Detect which cell encompasses the target text, then output its (X, Y) center coordinate. 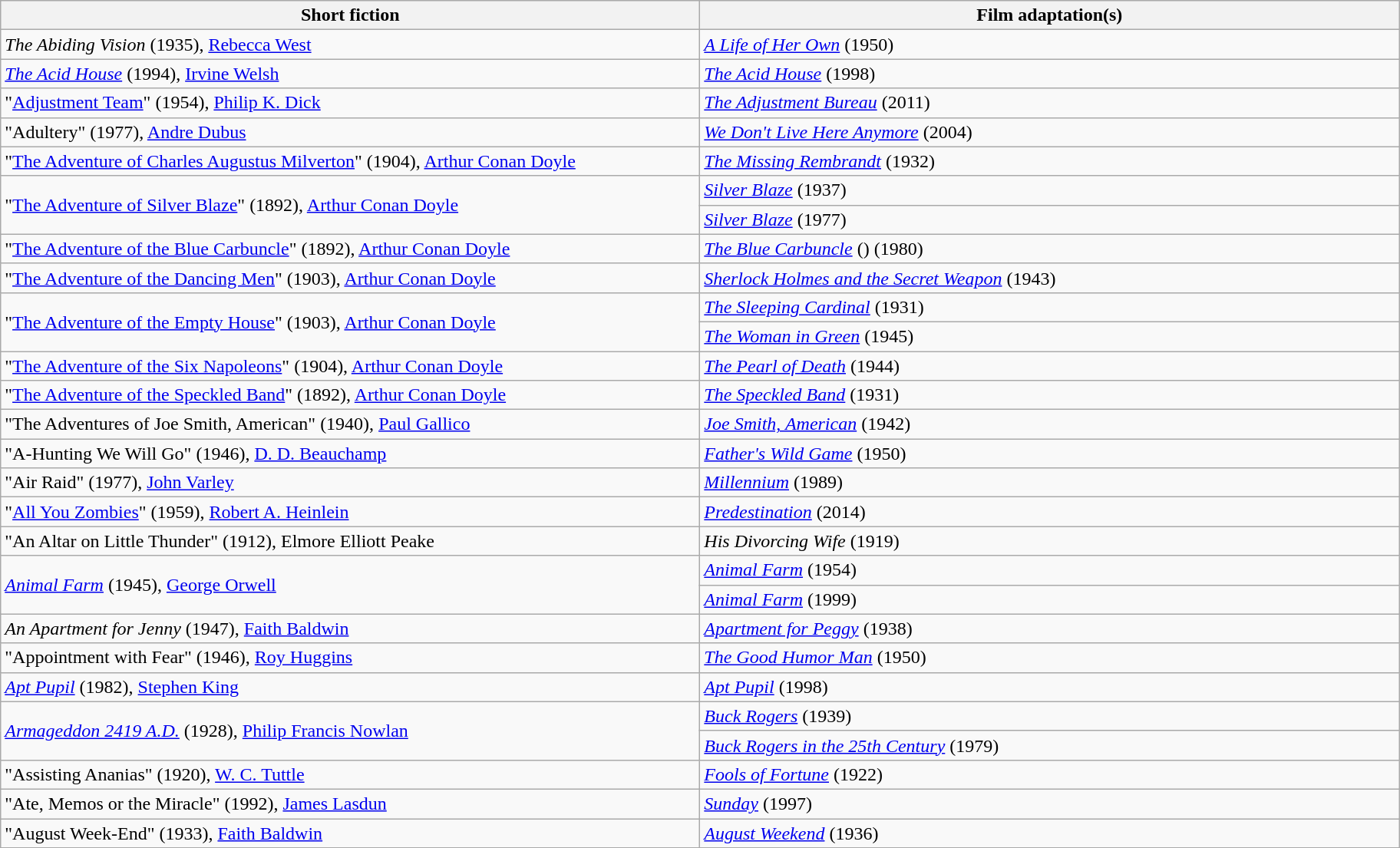
"Ate, Memos or the Miracle" (1992), James Lasdun (350, 803)
The Sleeping Cardinal (1931) (1050, 307)
Father's Wild Game (1950) (1050, 454)
"Adultery" (1977), Andre Dubus (350, 132)
The Pearl of Death (1944) (1050, 366)
The Missing Rembrandt (1932) (1050, 161)
Animal Farm (1945), George Orwell (350, 585)
"All You Zombies" (1959), Robert A. Heinlein (350, 512)
Apt Pupil (1998) (1050, 687)
"Adjustment Team" (1954), Philip K. Dick (350, 103)
"An Altar on Little Thunder" (1912), Elmore Elliott Peake (350, 541)
Buck Rogers (1939) (1050, 716)
"The Adventure of the Six Napoleons" (1904), Arthur Conan Doyle (350, 366)
"The Adventure of Silver Blaze" (1892), Arthur Conan Doyle (350, 205)
Predestination (2014) (1050, 512)
Sherlock Holmes and the Secret Weapon (1943) (1050, 278)
Fools of Fortune (1922) (1050, 774)
The Acid House (1998) (1050, 74)
"August Week-End" (1933), Faith Baldwin (350, 833)
Sunday (1997) (1050, 803)
Millennium (1989) (1050, 483)
The Woman in Green (1945) (1050, 336)
We Don't Live Here Anymore (2004) (1050, 132)
Apt Pupil (1982), Stephen King (350, 687)
"Appointment with Fear" (1946), Roy Huggins (350, 658)
The Speckled Band (1931) (1050, 395)
Silver Blaze (1937) (1050, 190)
Armageddon 2419 A.D. (1928), Philip Francis Nowlan (350, 731)
The Acid House (1994), Irvine Welsh (350, 74)
Joe Smith, American (1942) (1050, 424)
"The Adventure of the Blue Carbuncle" (1892), Arthur Conan Doyle (350, 249)
August Weekend (1936) (1050, 833)
The Abiding Vision (1935), Rebecca West (350, 45)
Apartment for Peggy (1938) (1050, 629)
"The Adventure of the Speckled Band" (1892), Arthur Conan Doyle (350, 395)
Film adaptation(s) (1050, 15)
"The Adventure of Charles Augustus Milverton" (1904), Arthur Conan Doyle (350, 161)
Animal Farm (1954) (1050, 570)
Short fiction (350, 15)
"The Adventure of the Dancing Men" (1903), Arthur Conan Doyle (350, 278)
Buck Rogers in the 25th Century (1979) (1050, 745)
"Air Raid" (1977), John Varley (350, 483)
"A-Hunting We Will Go" (1946), D. D. Beauchamp (350, 454)
A Life of Her Own (1950) (1050, 45)
The Good Humor Man (1950) (1050, 658)
An Apartment for Jenny (1947), Faith Baldwin (350, 629)
The Adjustment Bureau (2011) (1050, 103)
Silver Blaze (1977) (1050, 219)
"The Adventures of Joe Smith, American" (1940), Paul Gallico (350, 424)
His Divorcing Wife (1919) (1050, 541)
"The Adventure of the Empty House" (1903), Arthur Conan Doyle (350, 322)
The Blue Carbuncle () (1980) (1050, 249)
Animal Farm (1999) (1050, 599)
"Assisting Ananias" (1920), W. C. Tuttle (350, 774)
